Locate the cell with the specified text and output its (X, Y) center coordinate. 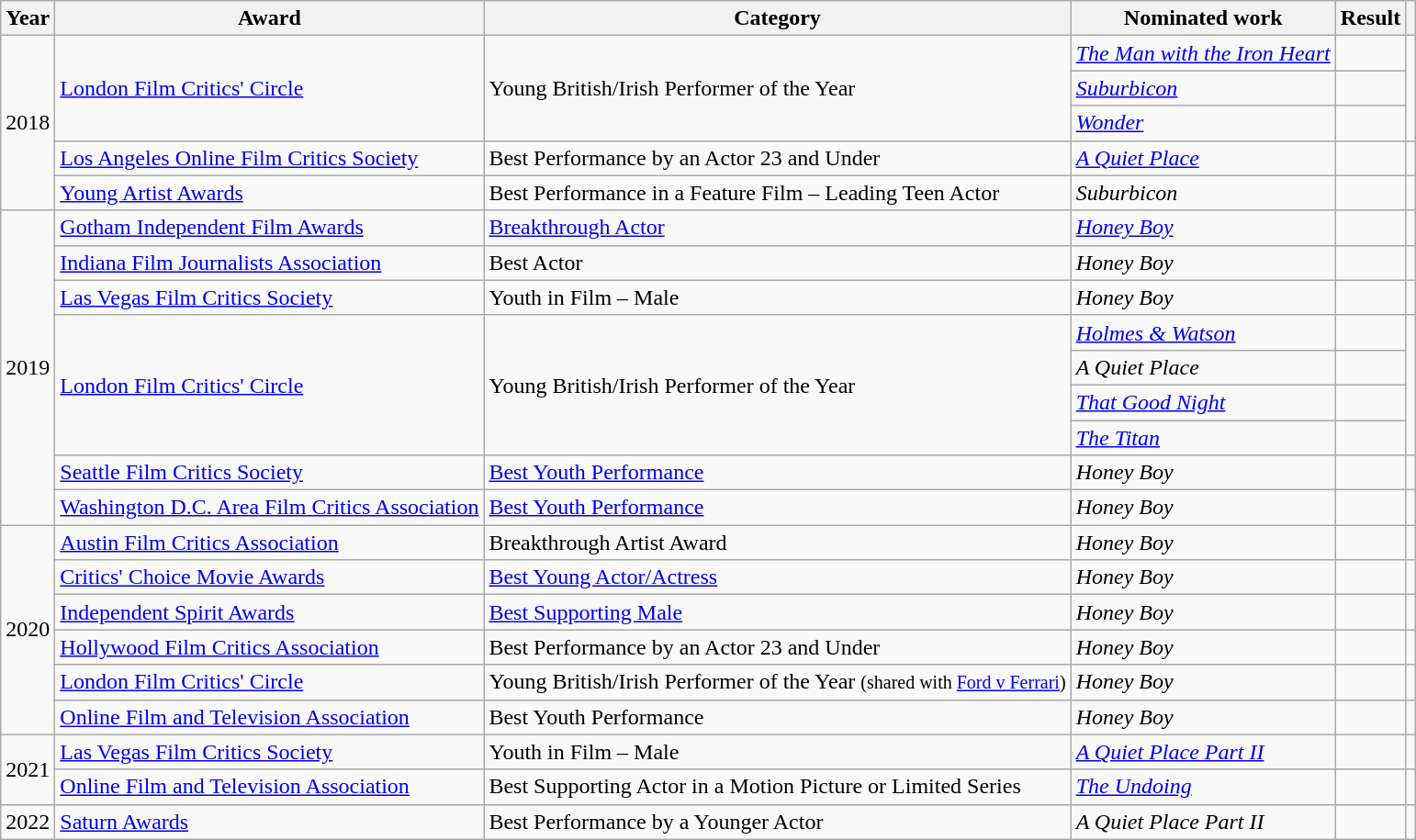
Best Performance in a Feature Film – Leading Teen Actor (777, 193)
Year (28, 18)
Nominated work (1203, 18)
Best Supporting Actor in a Motion Picture or Limited Series (777, 787)
Holmes & Watson (1203, 332)
2021 (28, 769)
The Undoing (1203, 787)
Young British/Irish Performer of the Year (shared with Ford v Ferrari) (777, 682)
That Good Night (1203, 402)
Independent Spirit Awards (270, 612)
Young Artist Awards (270, 193)
Best Actor (777, 263)
Washington D.C. Area Film Critics Association (270, 508)
Breakthrough Artist Award (777, 543)
Saturn Awards (270, 822)
The Titan (1203, 438)
Critics' Choice Movie Awards (270, 577)
Hollywood Film Critics Association (270, 647)
Austin Film Critics Association (270, 543)
Breakthrough Actor (777, 228)
2019 (28, 367)
Indiana Film Journalists Association (270, 263)
Los Angeles Online Film Critics Society (270, 158)
Award (270, 18)
Best Supporting Male (777, 612)
Seattle Film Critics Society (270, 473)
2018 (28, 123)
Gotham Independent Film Awards (270, 228)
Category (777, 18)
2020 (28, 630)
Result (1370, 18)
2022 (28, 822)
Best Young Actor/Actress (777, 577)
Best Performance by a Younger Actor (777, 822)
Wonder (1203, 123)
The Man with the Iron Heart (1203, 53)
